Return the (X, Y) coordinate for the center point of the cell that contains the specified text.  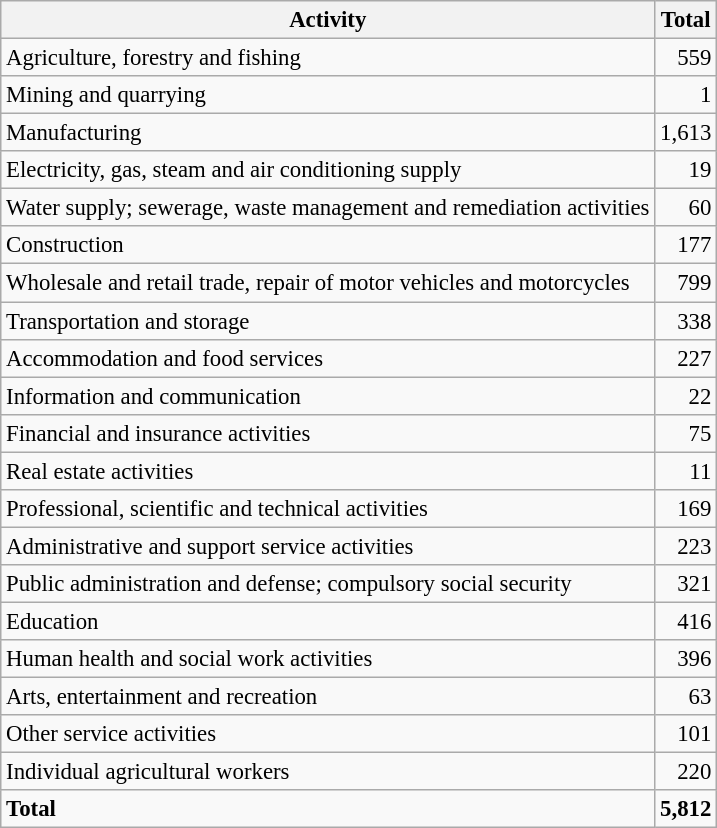
177 (686, 245)
75 (686, 433)
416 (686, 621)
Human health and social work activities (328, 659)
Information and communication (328, 396)
22 (686, 396)
223 (686, 546)
Manufacturing (328, 133)
Construction (328, 245)
Individual agricultural workers (328, 772)
11 (686, 471)
Education (328, 621)
1,613 (686, 133)
Water supply; sewerage, waste management and remediation activities (328, 208)
63 (686, 697)
Accommodation and food services (328, 358)
Activity (328, 20)
60 (686, 208)
Administrative and support service activities (328, 546)
396 (686, 659)
559 (686, 58)
Transportation and storage (328, 321)
Real estate activities (328, 471)
338 (686, 321)
321 (686, 584)
Mining and quarrying (328, 95)
169 (686, 509)
1 (686, 95)
Professional, scientific and technical activities (328, 509)
227 (686, 358)
Other service activities (328, 734)
Electricity, gas, steam and air conditioning supply (328, 170)
220 (686, 772)
101 (686, 734)
5,812 (686, 809)
Arts, entertainment and recreation (328, 697)
19 (686, 170)
Wholesale and retail trade, repair of motor vehicles and motorcycles (328, 283)
Public administration and defense; compulsory social security (328, 584)
Agriculture, forestry and fishing (328, 58)
799 (686, 283)
Financial and insurance activities (328, 433)
